Return [X, Y] of the center of cell containing provided text 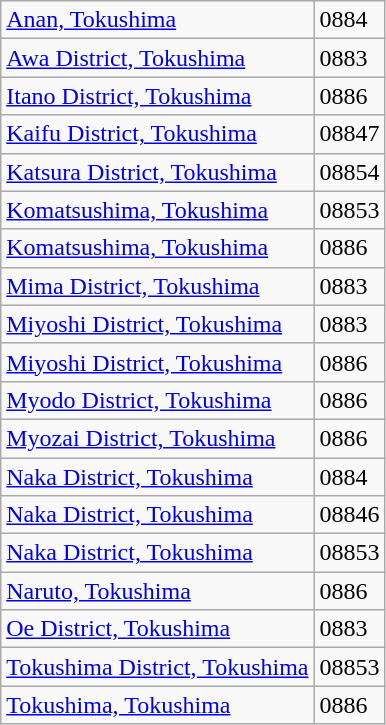
Kaifu District, Tokushima [158, 134]
Mima District, Tokushima [158, 286]
Oe District, Tokushima [158, 629]
Myodo District, Tokushima [158, 400]
08854 [350, 172]
Myozai District, Tokushima [158, 438]
Awa District, Tokushima [158, 58]
Tokushima District, Tokushima [158, 667]
08846 [350, 515]
Itano District, Tokushima [158, 96]
Katsura District, Tokushima [158, 172]
Tokushima, Tokushima [158, 705]
Naruto, Tokushima [158, 591]
Anan, Tokushima [158, 20]
08847 [350, 134]
